Find where the given text appears and provide that cell's center as [X, Y] coordinate. 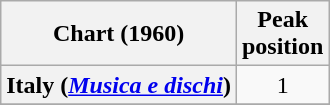
Peakposition [282, 34]
Chart (1960) [119, 34]
Italy (Musica e dischi) [119, 85]
1 [282, 85]
